Provide the (X, Y) coordinate of the cell's center where the given text is located.  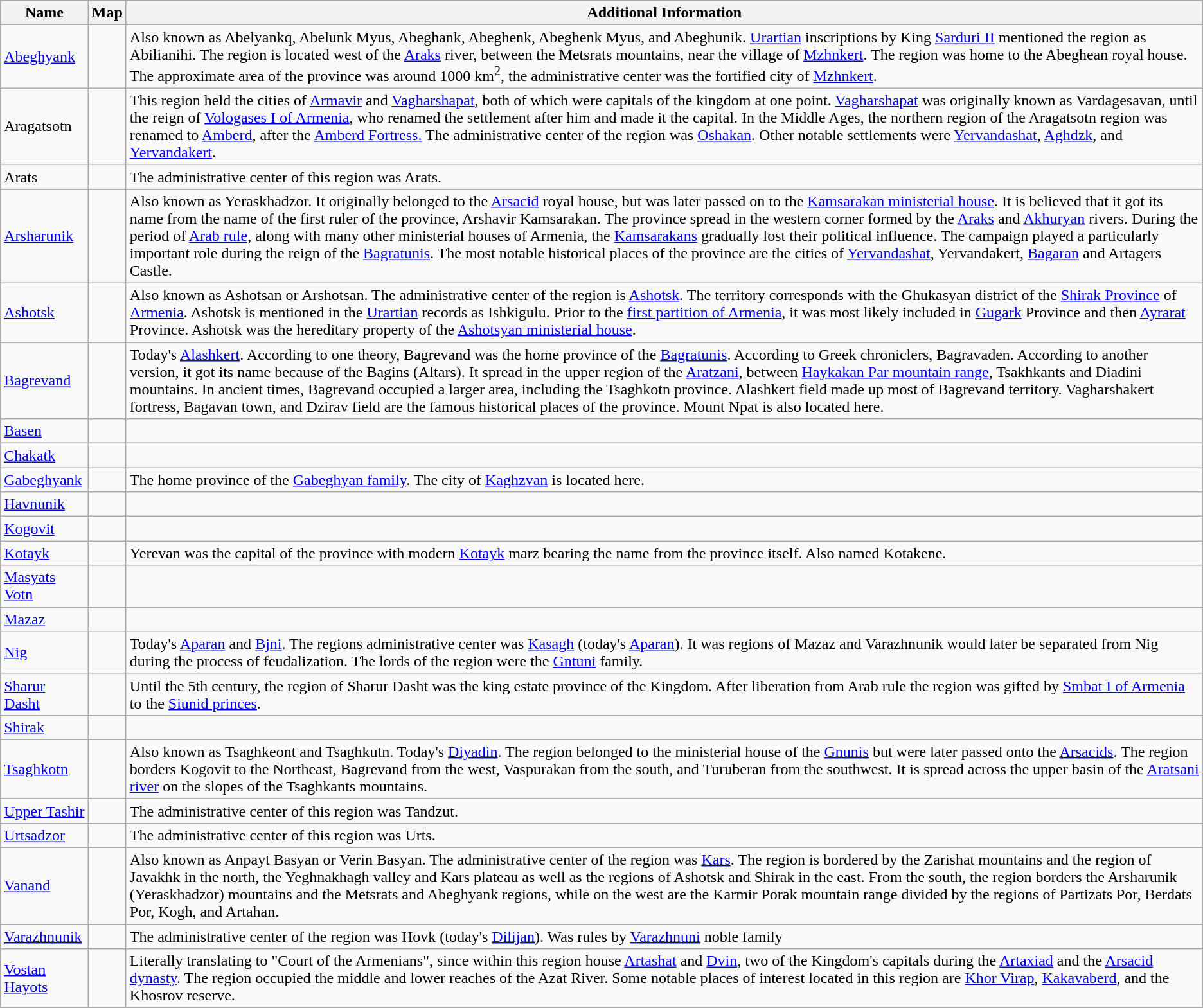
Bagrevand (44, 380)
The administrative center of this region was Tandzut. (664, 811)
Varazhnunik (44, 937)
Arats (44, 177)
Sharur Dasht (44, 694)
Yerevan was the capital of the province with modern Kotayk marz bearing the name from the province itself. Also named Kotakene. (664, 553)
Aragatsotn (44, 126)
Additional Information (664, 13)
Shirak (44, 727)
Nig (44, 653)
Tsaghkotn (44, 769)
Map (107, 13)
Chakatk (44, 455)
The administrative center of the region was Hovk (today's Dilijan). Was rules by Varazhnuni noble family (664, 937)
Masyats Votn (44, 586)
The administrative center of this region was Arats. (664, 177)
Gabeghyank (44, 480)
Kotayk (44, 553)
The home province of the Gabeghyan family. The city of Kaghzvan is located here. (664, 480)
Ashotsk (44, 313)
Havnunik (44, 504)
Vostan Hayots (44, 978)
Basen (44, 431)
Arsharunik (44, 236)
Vanand (44, 887)
Upper Tashir (44, 811)
Kogovit (44, 529)
Mazaz (44, 619)
Urtsadzor (44, 835)
Name (44, 13)
Abeghyank (44, 57)
The administrative center of this region was Urts. (664, 835)
